Search for the cell housing the specified text and yield its [x, y] center coordinate. 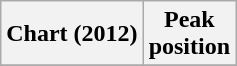
Chart (2012) [72, 34]
Peakposition [189, 34]
